Output the [X, Y] coordinate of the center of the cell containing the given text.  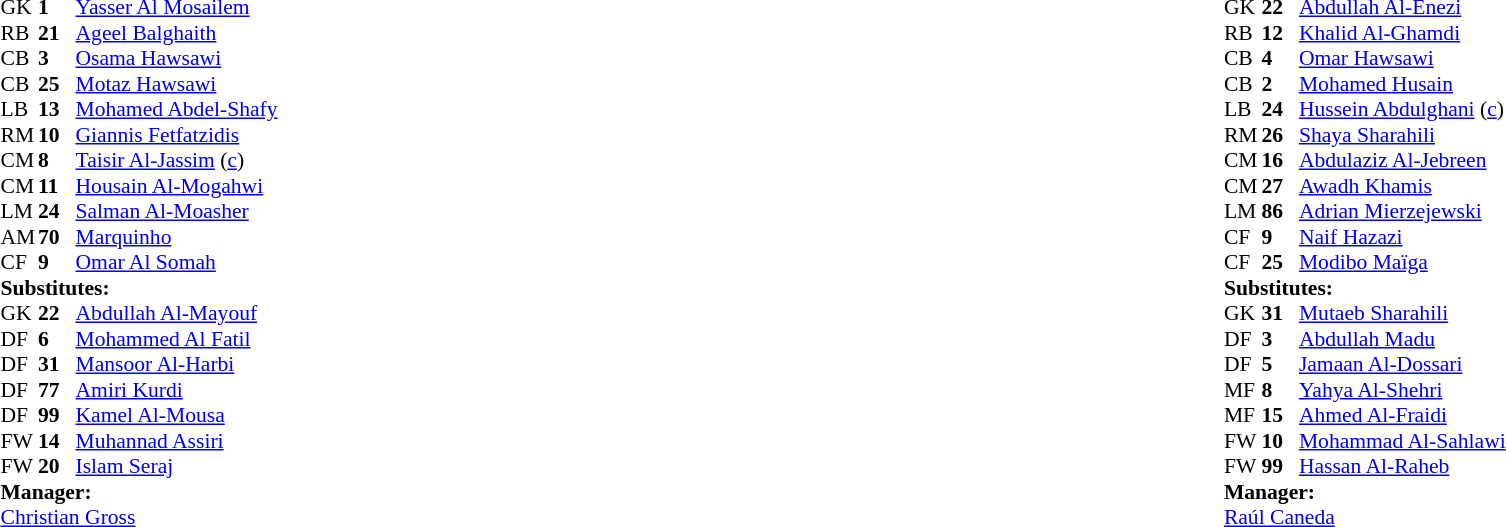
70 [57, 237]
11 [57, 186]
Kamel Al-Mousa [177, 415]
15 [1280, 415]
Hassan Al-Raheb [1402, 467]
Taisir Al-Jassim (c) [177, 161]
26 [1280, 135]
12 [1280, 33]
77 [57, 390]
Modibo Maïga [1402, 263]
Mohamed Abdel-Shafy [177, 109]
Abdullah Madu [1402, 339]
Abdullah Al-Mayouf [177, 313]
21 [57, 33]
22 [57, 313]
Islam Seraj [177, 467]
5 [1280, 365]
Mohammad Al-Sahlawi [1402, 441]
Abdulaziz Al-Jebreen [1402, 161]
Muhannad Assiri [177, 441]
AM [19, 237]
Omar Hawsawi [1402, 59]
6 [57, 339]
Giannis Fetfatzidis [177, 135]
Khalid Al-Ghamdi [1402, 33]
14 [57, 441]
Mansoor Al-Harbi [177, 365]
Osama Hawsawi [177, 59]
Yahya Al-Shehri [1402, 390]
13 [57, 109]
2 [1280, 84]
Marquinho [177, 237]
Naif Hazazi [1402, 237]
Mutaeb Sharahili [1402, 313]
Mohammed Al Fatil [177, 339]
Jamaan Al-Dossari [1402, 365]
Motaz Hawsawi [177, 84]
86 [1280, 211]
27 [1280, 186]
Shaya Sharahili [1402, 135]
Salman Al-Moasher [177, 211]
Amiri Kurdi [177, 390]
Omar Al Somah [177, 263]
Housain Al-Mogahwi [177, 186]
Awadh Khamis [1402, 186]
20 [57, 467]
Hussein Abdulghani (c) [1402, 109]
Mohamed Husain [1402, 84]
Adrian Mierzejewski [1402, 211]
16 [1280, 161]
4 [1280, 59]
Ageel Balghaith [177, 33]
Ahmed Al-Fraidi [1402, 415]
